Detect which cell encompasses the target text, then output its [X, Y] center coordinate. 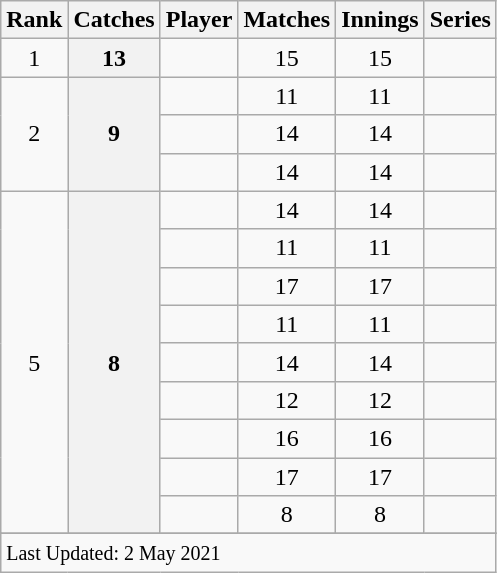
Innings [380, 20]
Matches [287, 20]
1 [34, 58]
Last Updated: 2 May 2021 [249, 553]
2 [34, 134]
13 [114, 58]
Series [460, 20]
9 [114, 134]
5 [34, 362]
Player [199, 20]
Catches [114, 20]
Rank [34, 20]
